Scan for the cell matching the given text and deliver its (X, Y) coordinate at center. 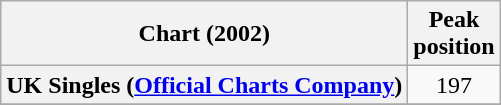
197 (454, 85)
Chart (2002) (204, 34)
Peakposition (454, 34)
UK Singles (Official Charts Company) (204, 85)
